Pinpoint the cell where the given text exists, returning its [X, Y] midpoint coordinate. 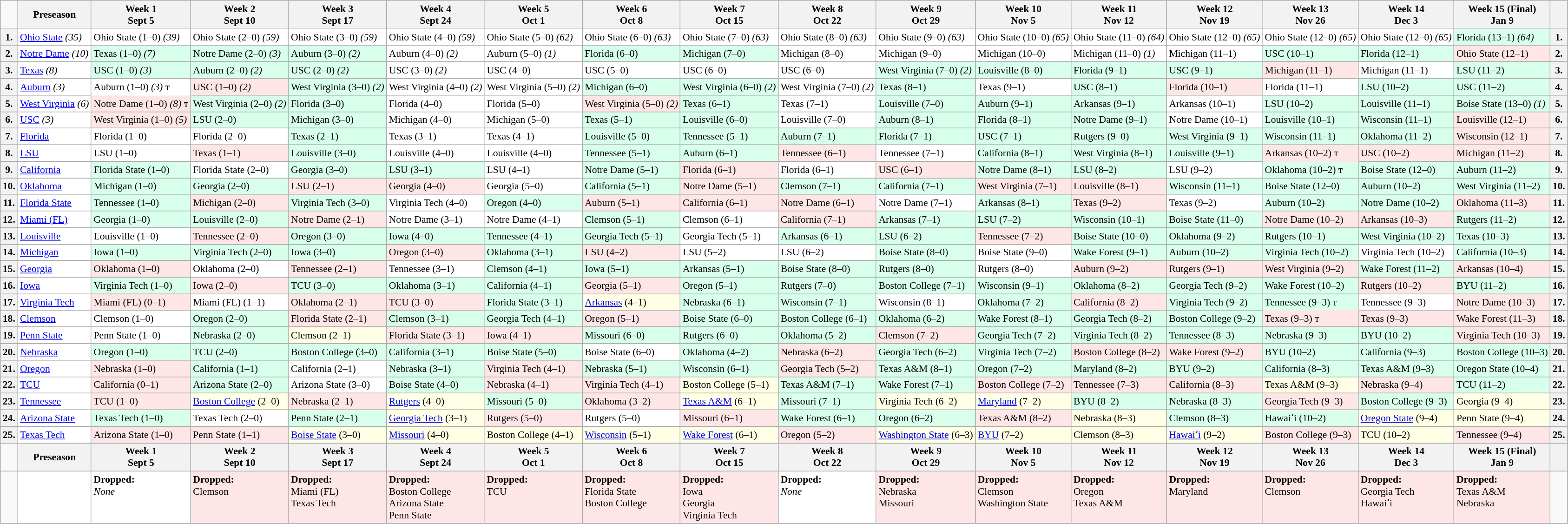
Texas (10–3) [1502, 236]
Oklahoma (9–2) [1214, 236]
Boston College (8–2) [1119, 352]
Missouri (7–1) [827, 402]
Boston College (2–0) [240, 402]
Virginia Tech (2–0) [240, 252]
Louisville (1–0) [141, 236]
Texas (5–1) [631, 120]
Florida (5–0) [534, 104]
Oklahoma (11–2) [1406, 137]
Ohio State (6–0) (63) [631, 37]
USC (7–1) [1023, 137]
Virginia Tech (1–0) [141, 286]
Arkansas (10–2) т [1311, 153]
Arkansas (9–1) [1119, 104]
Miami (FL) [55, 219]
Ohio State (8–0) (63) [827, 37]
Auburn (11–2) [1502, 170]
California (5–1) [631, 186]
Georgia (4–0) [436, 186]
Rutgers (6–0) [730, 336]
Washington State (6–3) [926, 435]
Ohio State (35) [55, 37]
Florida (9–1) [1119, 71]
Georgia (3–0) [337, 170]
Wake Forest (11–3) [1502, 319]
Notre Dame (4–1) [534, 219]
Michigan (5–0) [534, 120]
Dropped:Maryland [1214, 497]
Penn State [55, 336]
California (1–1) [240, 369]
Texas A&M (6–1) [730, 402]
TCU (1–0) [141, 402]
Oregon State (9–4) [1406, 418]
Iowa [55, 286]
Arkansas (7–1) [926, 219]
Florida State (2–1) [337, 319]
Florida (7–1) [926, 137]
BYU (8–2) [1119, 402]
Texas (9–3) [1406, 319]
Florida (11–1) [1311, 87]
USC (4–0) [534, 71]
USC (3–0) (2) [436, 71]
Ohio State (1–0) (39) [141, 37]
Notre Dame (1–0) (8) т [141, 104]
Texas (6–1) [730, 104]
Georgia Tech (8–2) [1119, 319]
Auburn (1–0) (3) т [141, 87]
West Virginia (9–1) [1214, 137]
Arkansas (6–1) [827, 236]
Michigan [55, 252]
Arkansas (10–4) [1502, 269]
Louisville (8–0) [1023, 71]
Michigan (4–0) [436, 120]
Oklahoma [55, 186]
Nebraska (5–1) [631, 369]
Florida (1–0) [141, 137]
USC (8–1) [1119, 87]
Nebraska [55, 352]
Oregon [55, 369]
Boise State (9–0) [1023, 252]
Oklahoma (2–1) [337, 302]
Texas (7–1) [827, 104]
Nebraska (2–1) [337, 402]
Auburn (3) [55, 87]
Texas (4–1) [534, 137]
Ohio State (5–0) (62) [534, 37]
LSU (9–2) [1214, 170]
Texas Tech [55, 435]
West Virginia (2–0) (2) [240, 104]
Michigan (7–0) [730, 54]
Louisville (11–1) [1406, 104]
Notre Dame (10–1) [1214, 120]
Wake Forest (9–1) [1119, 252]
Notre Dame (10) [55, 54]
Oklahoma (8–2) [1119, 286]
West Virginia (7–1) [1023, 186]
California (9–3) [1406, 352]
Texas Tech (1–0) [141, 418]
USC (9–1) [1214, 71]
LSU (2–1) [337, 186]
Dropped:Miami (FL)Texas Tech [337, 497]
Clemson (1–0) [141, 319]
Boston College (10–3) [1502, 352]
Rutgers (9–0) [1119, 137]
Texas (9–1) [1023, 87]
Georgia [55, 269]
Arkansas (8–1) [1023, 203]
Florida (4–0) [436, 104]
Auburn (7–1) [827, 137]
Boston College (7–1) [926, 286]
Georgia Tech (4–1) [534, 319]
Nebraska (6–1) [730, 302]
Miami (FL) (1–1) [240, 302]
Oklahoma (2–0) [240, 269]
USC (5–0) [631, 71]
Clemson (5–1) [631, 219]
Virginia Tech [55, 302]
USC (1–0) (3) [141, 71]
Texas (8–1) [926, 87]
Arizona State (2–0) [240, 385]
California (2–1) [337, 369]
Auburn (9–1) [1023, 104]
California (0–1) [141, 385]
Oklahoma (4–2) [730, 352]
California [55, 170]
Georgia Tech (9–2) [1214, 286]
Wisconsin (6–1) [730, 369]
Georgia Tech (6–2) [926, 352]
Virginia Tech (9–2) [1214, 302]
Boston College (5–1) [730, 385]
Oregon (2–0) [240, 319]
Auburn (3–0) (2) [337, 54]
USC (3) [55, 120]
Rutgers (10–1) [1311, 236]
Michigan (9–0) [926, 54]
Georgia Tech (7–2) [1023, 336]
Georgia (9–4) [1502, 402]
BYU (11–2) [1502, 286]
Clemson (2–1) [337, 336]
Texas (1–0) (7) [141, 54]
Oklahoma (11–3) [1502, 203]
TCU (11–2) [1502, 385]
Virginia Tech (7–2) [1023, 352]
Auburn (5–1) [631, 203]
Wake Forest (11–2) [1406, 269]
Auburn (5–0) (1) [534, 54]
Penn State (9–4) [1502, 418]
Nebraska (2–0) [240, 336]
Clemson (7–1) [827, 186]
California (8–2) [1119, 302]
Louisville (8–1) [1119, 186]
Rutgers (7–0) [827, 286]
California (4–1) [534, 286]
Iowa (5–1) [631, 269]
LSU (5–2) [730, 252]
Notre Dame (10–3) [1502, 302]
USC (10–1) [1311, 54]
Boston College (4–1) [534, 435]
Oklahoma (1–0) [141, 269]
Tennessee (7–1) [926, 153]
Tennessee (1–0) [141, 203]
Georgia (1–0) [141, 219]
LSU (4–2) [631, 252]
BYU (7–2) [1023, 435]
Georgia Tech (3–1) [436, 418]
Michigan (6–0) [631, 87]
Texas Tech (2–0) [240, 418]
Boston College (3–0) [337, 352]
Nebraska (1–0) [141, 369]
Florida State (1–0) [141, 170]
California (6–1) [730, 203]
Iowa (1–0) [141, 252]
Virginia Tech (3–0) [337, 203]
Georgia (2–0) [240, 186]
Notre Dame (8–1) [1023, 170]
Arkansas (10–1) [1214, 104]
California (8–1) [1023, 153]
Louisville (9–1) [1214, 153]
Wake Forest (10–2) [1311, 286]
Iowa (2–0) [240, 286]
Arizona State (1–0) [141, 435]
Texas A&M (8–2) [1023, 418]
Clemson (4–1) [534, 269]
Georgia Tech (9–3) [1311, 402]
Tennessee (9–4) [1502, 435]
Ohio State (12–1) [1502, 54]
Missouri (4–0) [436, 435]
Arkansas (4–1) [631, 302]
USC (10–2) [1406, 153]
Tennessee (8–3) [1214, 336]
BYU (9–2) [1214, 369]
USC (11–2) [1502, 87]
Missouri (6–1) [730, 418]
Iowa (3–0) [337, 252]
Tennessee (9–3) [1406, 302]
Notre Dame (9–1) [1119, 120]
Florida (12–1) [1406, 54]
Clemson (3–1) [436, 319]
Wisconsin (12–1) [1502, 137]
Dropped:Texas A&MNebraska [1502, 497]
Boise State (13–0) (1) [1502, 104]
Oregon (4–0) [534, 203]
Missouri (6–0) [631, 336]
Tennessee (7–2) [1023, 236]
Texas (1–1) [240, 153]
Florida (13–1) (64) [1502, 37]
Auburn (9–2) [1119, 269]
Notre Dame (7–1) [926, 203]
Michigan (11–0) (1) [1119, 54]
Virginia Tech (6–2) [926, 402]
Ohio State (4–0) (59) [436, 37]
California (3–1) [436, 352]
Texas A&M (8–1) [926, 369]
Virginia Tech (8–2) [1119, 336]
LSU (8–2) [1119, 170]
Texas (9–3) т [1311, 319]
Tennessee (6–1) [827, 153]
Hawaiʻi (10–2) [1311, 418]
Texas A&M (7–1) [827, 385]
Wisconsin (9–1) [1023, 286]
Ohio State (11–0) (64) [1119, 37]
Florida (3–0) [337, 104]
Arkansas (5–1) [730, 269]
Boise State (3–0) [337, 435]
Ohio State (10–0) (65) [1023, 37]
Oklahoma (5–2) [827, 336]
West Virginia (6) [55, 104]
LSU (11–2) [1502, 71]
Florida (8–1) [1023, 120]
Florida (2–0) [240, 137]
Virginia Tech (10–3) [1502, 336]
Penn State (1–0) [141, 336]
West Virginia (8–1) [1119, 153]
TCU (10–2) [1406, 435]
Auburn (2–0) (2) [240, 71]
Michigan (2–0) [240, 203]
Michigan (8–0) [827, 54]
Nebraska (9–3) [1311, 336]
Nebraska (4–1) [534, 385]
Rutgers (10–2) [1406, 286]
Boise State (11–0) [1214, 219]
Wake Forest (7–1) [926, 385]
West Virginia (10–2) [1406, 236]
Ohio State (7–0) (63) [730, 37]
Ohio State (3–0) (59) [337, 37]
Tennessee (7–3) [1119, 385]
Notre Dame (2–0) (3) [240, 54]
LSU (2–0) [240, 120]
Michigan (11–2) [1502, 153]
Wake Forest (8–1) [1023, 319]
Auburn (4–0) (2) [436, 54]
Louisville [55, 236]
Wisconsin (5–1) [631, 435]
Nebraska (3–1) [436, 369]
Maryland (7–2) [1023, 402]
Michigan (3–0) [337, 120]
Ohio State (2–0) (59) [240, 37]
Notre Dame (3–1) [436, 219]
Oregon (5–2) [827, 435]
Michigan (10–0) [1023, 54]
Arkansas (10–3) [1406, 219]
Boston College (6–1) [827, 319]
Missouri (5–0) [534, 402]
Florida (6–0) [631, 54]
Boston College (9–2) [1214, 319]
Nebraska (6–2) [827, 352]
Texas (2–1) [337, 137]
Boise State (4–0) [436, 385]
Louisville (5–0) [631, 137]
Arizona State [55, 418]
Boise State (10–0) [1119, 236]
USC (6–1) [926, 170]
Oklahoma (7–2) [1023, 302]
West Virginia (6–0) (2) [730, 87]
Louisville (3–0) [337, 153]
Arizona State (3–0) [337, 385]
Dropped:Boston CollegeArizona StatePenn State [436, 497]
Iowa (4–1) [534, 336]
Oklahoma (10–2) т [1311, 170]
West Virginia (11–2) [1502, 186]
LSU (3–1) [436, 170]
Oklahoma (3–2) [631, 402]
West Virginia (3–0) (2) [337, 87]
Oregon (7–2) [1023, 369]
Virginia Tech (4–0) [436, 203]
Dropped:Georgia TechHawaiʻi [1406, 497]
Georgia Tech (5–2) [827, 369]
Miami (FL) (0–1) [141, 302]
TCU [55, 385]
Auburn (8–1) [926, 120]
Hawaiʻi (9–2) [1214, 435]
Rutgers (11–2) [1502, 219]
Tennessee (4–1) [534, 236]
Wisconsin (7–1) [827, 302]
LSU (1–0) [141, 153]
Tennessee [55, 402]
Wisconsin (10–1) [1119, 219]
West Virginia (9–2) [1311, 269]
Dropped:IowaGeorgiaVirginia Tech [730, 497]
TCU (2–0) [240, 352]
Rutgers (4–0) [436, 402]
Wisconsin (8–1) [926, 302]
Texas (8) [55, 71]
LSU [55, 153]
Notre Dame (2–1) [337, 219]
Iowa (4–0) [436, 236]
Georgia (5–1) [631, 286]
Notre Dame (6–1) [827, 203]
Rutgers (9–1) [1214, 269]
Florida State (2–0) [240, 170]
Dropped:ClemsonWashington State [1023, 497]
Tennessee (9–3) т [1311, 302]
Clemson [55, 319]
Oregon (6–2) [926, 418]
Maryland (8–2) [1119, 369]
Tennessee (3–1) [436, 269]
Dropped:TCU [534, 497]
Tennessee (2–0) [240, 236]
Penn State (1–1) [240, 435]
Boise State (5–0) [534, 352]
Michigan (1–0) [141, 186]
Georgia (5–0) [534, 186]
Oklahoma (6–2) [926, 319]
Louisville (2–0) [240, 219]
Penn State (2–1) [337, 418]
Auburn (6–1) [730, 153]
Dropped:NebraskaMissouri [926, 497]
Louisville (6–0) [730, 120]
Boston College (7–2) [1023, 385]
LSU (7–2) [1023, 219]
LSU (4–1) [534, 170]
Florida [55, 137]
Wake Forest (9–2) [1214, 352]
West Virginia (4–0) (2) [436, 87]
West Virginia (1–0) (5) [141, 120]
California (10–3) [1502, 252]
Clemson (6–1) [730, 219]
Louisville (12–1) [1502, 120]
Dropped:OregonTexas A&M [1119, 497]
Florida (10–1) [1214, 87]
Clemson (7–2) [926, 336]
Louisville (10–1) [1311, 120]
Texas (3–1) [436, 137]
Nebraska (9–4) [1406, 385]
Florida State [55, 203]
Oregon State (10–4) [1502, 369]
Ohio State (9–0) (63) [926, 37]
Oregon (1–0) [141, 352]
Dropped:Florida StateBoston College [631, 497]
Tennessee (2–1) [337, 269]
USC (2–0) (2) [337, 71]
USC (1–0) (2) [240, 87]
